Extract the [x, y] coordinate from the center of the cell holding the provided text.  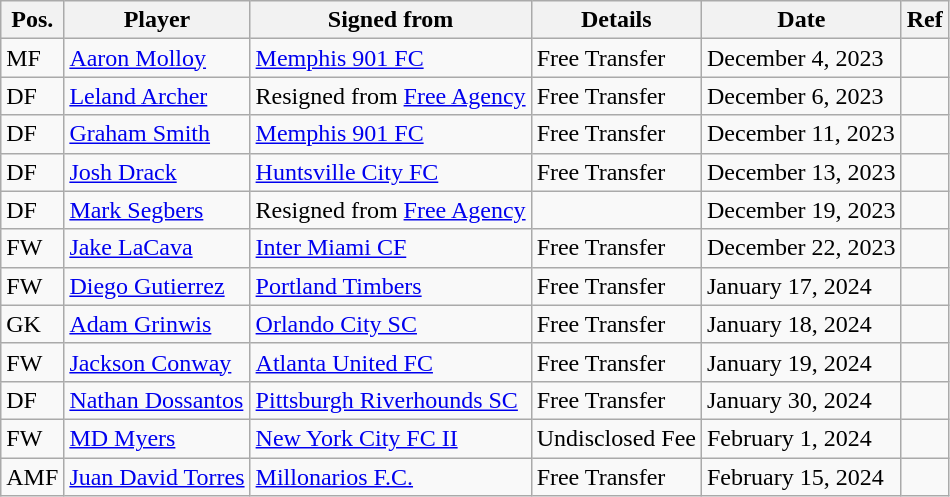
December 4, 2023 [801, 58]
Josh Drack [157, 172]
Orlando City SC [390, 324]
MF [32, 58]
Graham Smith [157, 134]
January 30, 2024 [801, 400]
December 11, 2023 [801, 134]
Jake LaCava [157, 248]
Atlanta United FC [390, 362]
Portland Timbers [390, 286]
AMF [32, 477]
December 6, 2023 [801, 96]
January 19, 2024 [801, 362]
December 13, 2023 [801, 172]
Jackson Conway [157, 362]
January 18, 2024 [801, 324]
December 22, 2023 [801, 248]
Mark Segbers [157, 210]
GK [32, 324]
Details [616, 20]
Player [157, 20]
Huntsville City FC [390, 172]
Pittsburgh Riverhounds SC [390, 400]
February 15, 2024 [801, 477]
December 19, 2023 [801, 210]
Date [801, 20]
Juan David Torres [157, 477]
Aaron Molloy [157, 58]
Pos. [32, 20]
Millonarios F.C. [390, 477]
Undisclosed Fee [616, 438]
Leland Archer [157, 96]
Diego Gutierrez [157, 286]
Signed from [390, 20]
February 1, 2024 [801, 438]
Ref [924, 20]
New York City FC II [390, 438]
January 17, 2024 [801, 286]
Nathan Dossantos [157, 400]
Adam Grinwis [157, 324]
MD Myers [157, 438]
Inter Miami CF [390, 248]
